Locate the cell with the specified text and output its (X, Y) center coordinate. 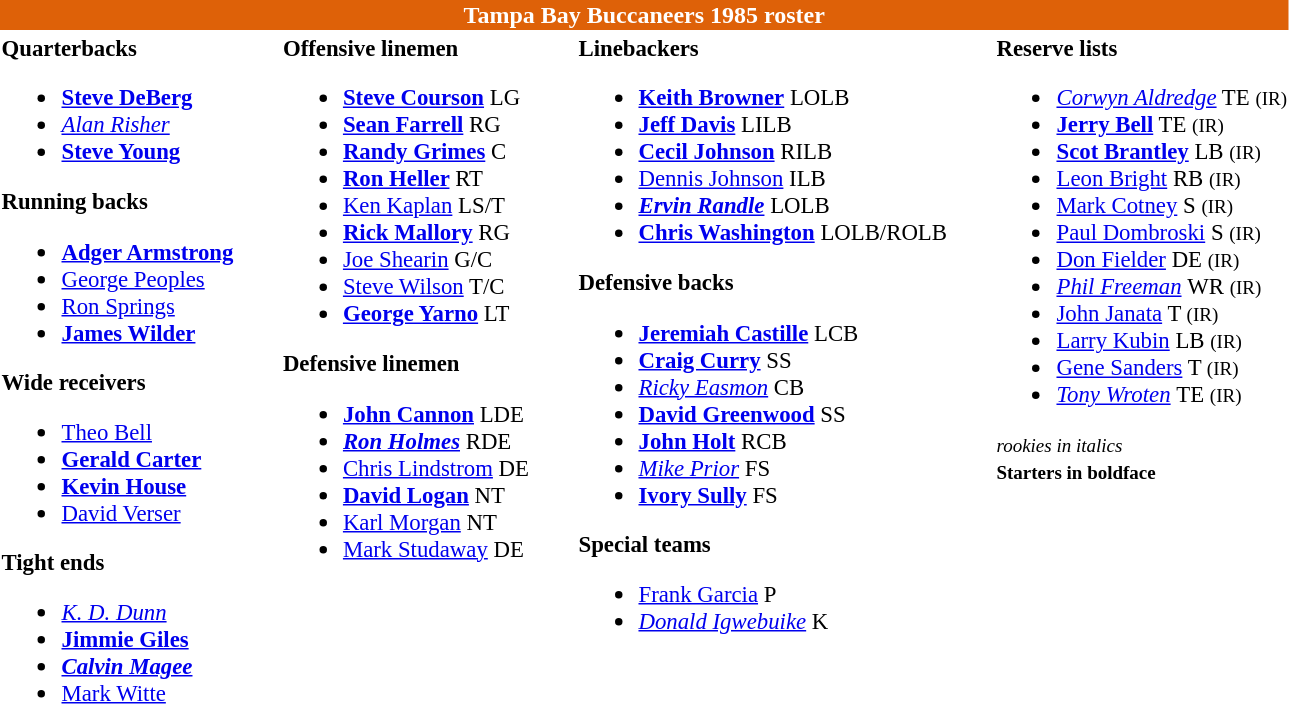
Tampa Bay Buccaneers 1985 roster (644, 15)
